Detect which cell encompasses the target text, then output its (X, Y) center coordinate. 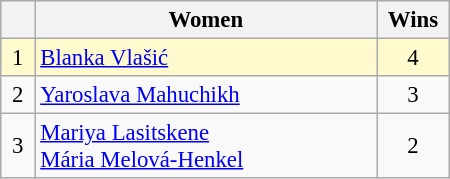
4 (414, 58)
1 (18, 58)
Blanka Vlašić (206, 58)
Wins (414, 20)
Mariya Lasitskene Mária Melová-Henkel (206, 146)
Yaroslava Mahuchikh (206, 95)
Women (206, 20)
